From the cell containing the given text, extract its center point as (x, y) coordinate. 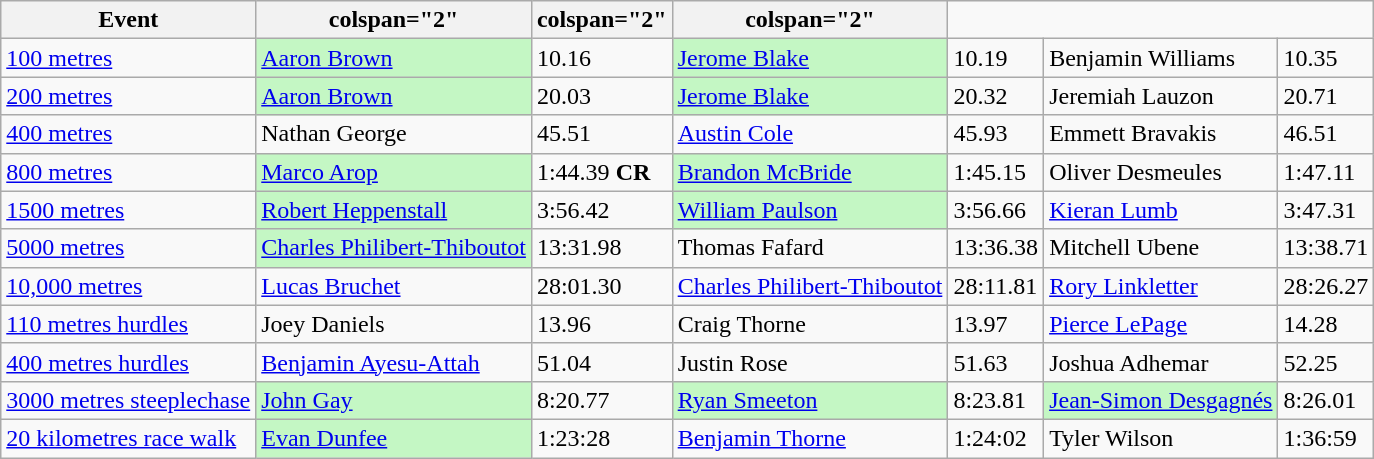
13:36.38 (996, 248)
8:26.01 (1326, 400)
Rory Linkletter (1161, 286)
Ryan Smeeton (810, 400)
13:38.71 (1326, 248)
Joshua Adhemar (1161, 362)
10.35 (1326, 58)
51.04 (602, 362)
Benjamin Ayesu-Attah (394, 362)
Nathan George (394, 134)
John Gay (394, 400)
Jeremiah Lauzon (1161, 96)
Tyler Wilson (1161, 438)
1:47.11 (1326, 172)
110 metres hurdles (128, 324)
28:01.30 (602, 286)
Jean-Simon Desgagnés (1161, 400)
20.32 (996, 96)
1:44.39 CR (602, 172)
1500 metres (128, 210)
28:11.81 (996, 286)
20 kilometres race walk (128, 438)
400 metres (128, 134)
20.03 (602, 96)
Marco Arop (394, 172)
Emmett Bravakis (1161, 134)
Brandon McBride (810, 172)
13.96 (602, 324)
Craig Thorne (810, 324)
10,000 metres (128, 286)
51.63 (996, 362)
3:56.66 (996, 210)
1:23:28 (602, 438)
200 metres (128, 96)
Joey Daniels (394, 324)
46.51 (1326, 134)
Lucas Bruchet (394, 286)
Justin Rose (810, 362)
3:56.42 (602, 210)
10.16 (602, 58)
Benjamin Thorne (810, 438)
13.97 (996, 324)
28:26.27 (1326, 286)
Kieran Lumb (1161, 210)
5000 metres (128, 248)
1:24:02 (996, 438)
14.28 (1326, 324)
20.71 (1326, 96)
400 metres hurdles (128, 362)
8:20.77 (602, 400)
Thomas Fafard (810, 248)
Pierce LePage (1161, 324)
Evan Dunfee (394, 438)
Mitchell Ubene (1161, 248)
800 metres (128, 172)
Benjamin Williams (1161, 58)
13:31.98 (602, 248)
8:23.81 (996, 400)
45.93 (996, 134)
Oliver Desmeules (1161, 172)
100 metres (128, 58)
Austin Cole (810, 134)
3000 metres steeplechase (128, 400)
Event (128, 20)
1:36:59 (1326, 438)
William Paulson (810, 210)
52.25 (1326, 362)
10.19 (996, 58)
1:45.15 (996, 172)
Robert Heppenstall (394, 210)
45.51 (602, 134)
3:47.31 (1326, 210)
